Return [x, y] of the center of cell containing provided text 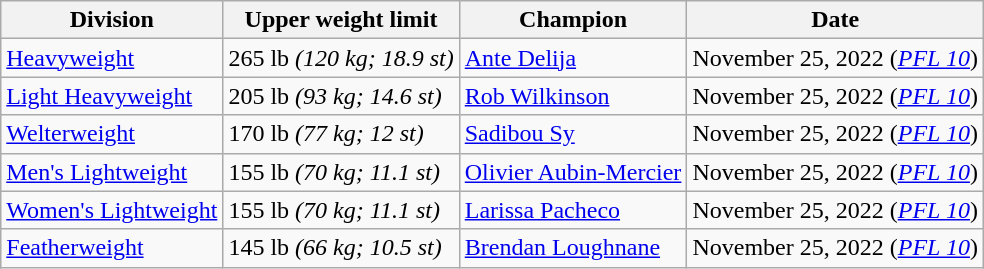
Featherweight [112, 248]
Olivier Aubin-Mercier [573, 172]
Brendan Loughnane [573, 248]
205 lb (93 kg; 14.6 st) [341, 96]
170 lb (77 kg; 12 st) [341, 134]
Women's Lightweight [112, 210]
Ante Delija [573, 58]
Welterweight [112, 134]
145 lb (66 kg; 10.5 st) [341, 248]
Rob Wilkinson [573, 96]
Light Heavyweight [112, 96]
Date [836, 20]
Heavyweight [112, 58]
Champion [573, 20]
Larissa Pacheco [573, 210]
Upper weight limit [341, 20]
Men's Lightweight [112, 172]
Division [112, 20]
265 lb (120 kg; 18.9 st) [341, 58]
Sadibou Sy [573, 134]
